Detect which cell encompasses the target text, then output its [X, Y] center coordinate. 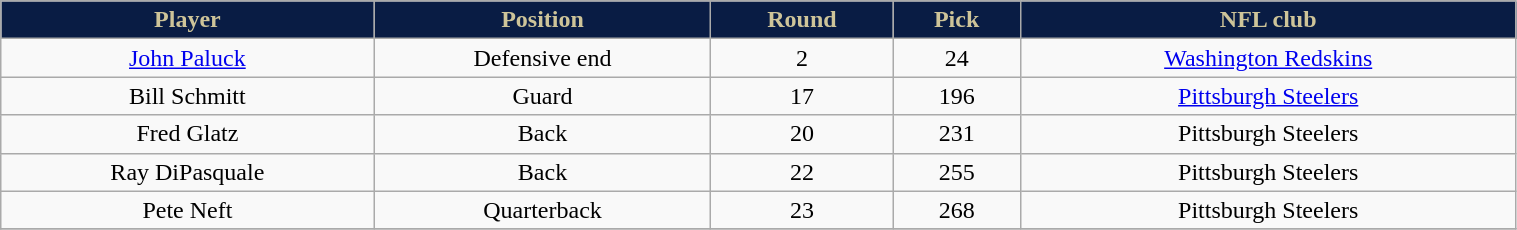
NFL club [1268, 20]
22 [802, 172]
231 [957, 134]
24 [957, 58]
Quarterback [542, 210]
Bill Schmitt [188, 96]
17 [802, 96]
Round [802, 20]
2 [802, 58]
John Paluck [188, 58]
255 [957, 172]
Pete Neft [188, 210]
Defensive end [542, 58]
Guard [542, 96]
Pick [957, 20]
268 [957, 210]
196 [957, 96]
Fred Glatz [188, 134]
Washington Redskins [1268, 58]
Position [542, 20]
Ray DiPasquale [188, 172]
20 [802, 134]
23 [802, 210]
Player [188, 20]
